Output the (X, Y) coordinate of the center of the cell containing the given text.  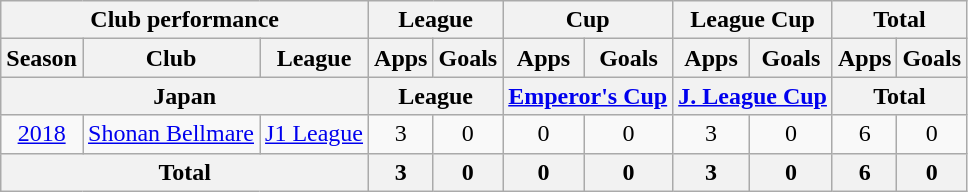
Cup (588, 20)
Season (42, 58)
Japan (185, 96)
J1 League (314, 134)
Emperor's Cup (588, 96)
2018 (42, 134)
Shonan Bellmare (170, 134)
J. League Cup (753, 96)
Club (170, 58)
Club performance (185, 20)
League Cup (753, 20)
